Locate the cell with the specified text and output its [x, y] center coordinate. 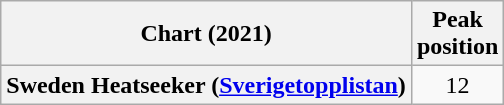
Chart (2021) [206, 34]
12 [457, 85]
Sweden Heatseeker (Sverigetopplistan) [206, 85]
Peakposition [457, 34]
